From the cell containing the given text, extract its center point as (X, Y) coordinate. 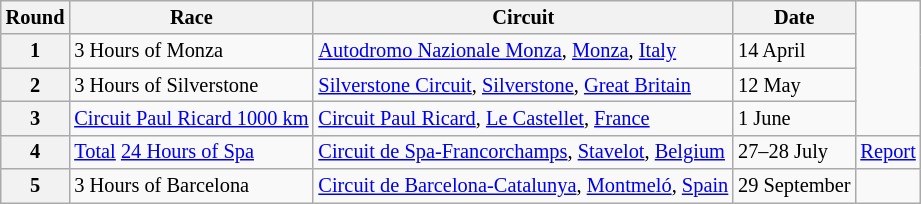
4 (36, 152)
Circuit de Spa-Francorchamps, Stavelot, Belgium (523, 152)
Circuit (523, 17)
Round (36, 17)
Date (794, 17)
Report (888, 152)
5 (36, 186)
3 Hours of Barcelona (191, 186)
1 (36, 51)
2 (36, 85)
29 September (794, 186)
Circuit Paul Ricard, Le Castellet, France (523, 118)
1 June (794, 118)
Autodromo Nazionale Monza, Monza, Italy (523, 51)
3 (36, 118)
Silverstone Circuit, Silverstone, Great Britain (523, 85)
3 Hours of Monza (191, 51)
Circuit de Barcelona-Catalunya, Montmeló, Spain (523, 186)
14 April (794, 51)
Race (191, 17)
Circuit Paul Ricard 1000 km (191, 118)
12 May (794, 85)
Total 24 Hours of Spa (191, 152)
27–28 July (794, 152)
3 Hours of Silverstone (191, 85)
